Determine the (x, y) coordinate at the center of the cell enclosing the given text.  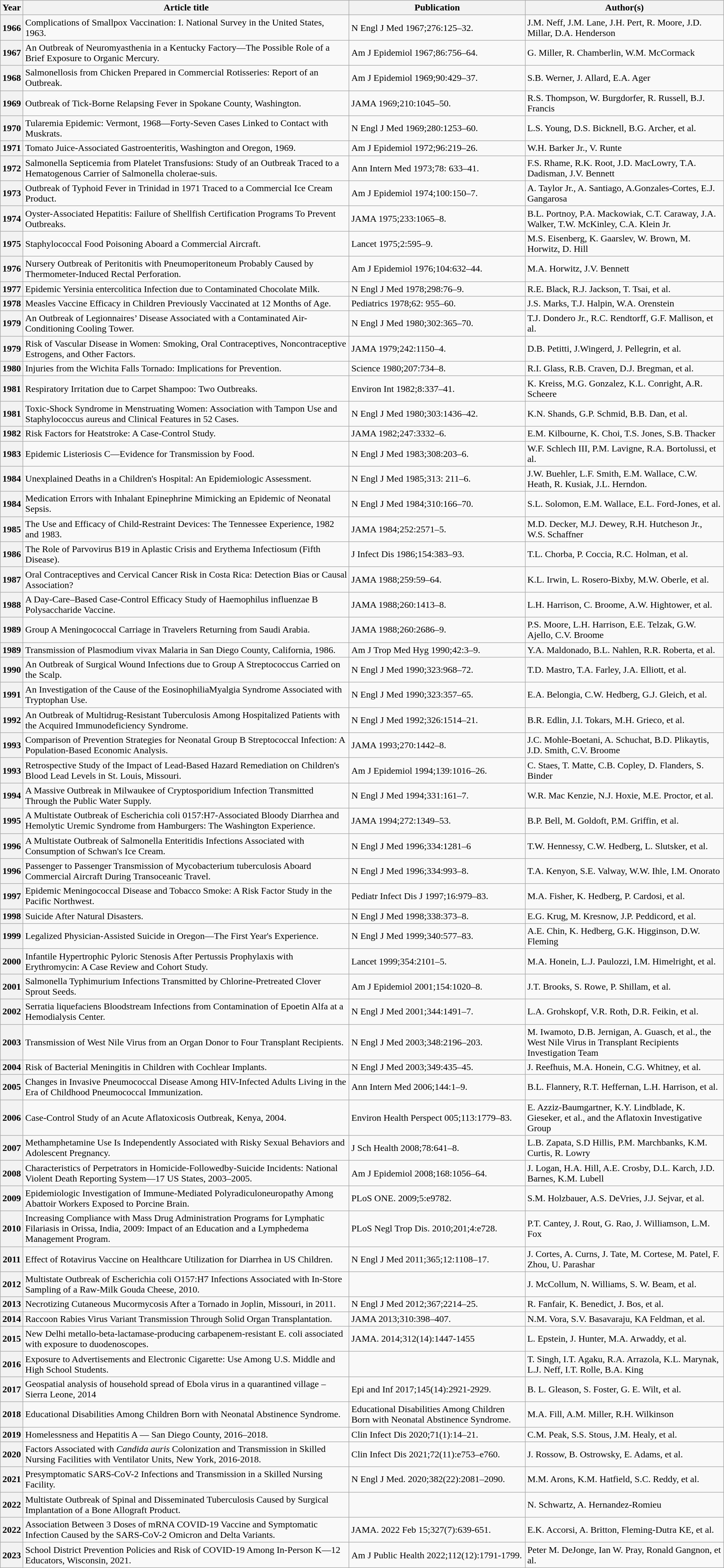
J Sch Health 2008;78:641–8. (437, 1148)
P.S. Moore, L.H. Harrison, E.E. Telzak, G.W. Ajello, C.V. Broome (624, 630)
Am J Epidemiol 2008;168:1056–64. (437, 1173)
A Day-Care–Based Case-Control Efficacy Study of Haemophilus influenzae B Polysaccharide Vaccine. (186, 604)
N Engl J Med 1994;331:161–7. (437, 795)
Infantile Hypertrophic Pyloric Stenosis After Pertussis Prophylaxis with Erythromycin: A Case Review and Cohort Study. (186, 961)
N Engl J Med 1984;310:166–70. (437, 504)
Epidemic Yersinia entercolitica Infection due to Contaminated Chocolate Milk. (186, 289)
K.N. Shands, G.P. Schmid, B.B. Dan, et al. (624, 414)
Year (12, 8)
Epi and Inf 2017;145(14):2921-2929. (437, 1389)
JAMA. 2022 Feb 15;327(7):639-651. (437, 1530)
Homelessness and Hepatitis A — San Diego County, 2016–2018. (186, 1434)
W.R. Mac Kenzie, N.J. Hoxie, M.E. Proctor, et al. (624, 795)
1988 (12, 604)
Pediatr Infect Dis J 1997;16:979–83. (437, 896)
B.L. Flannery, R.T. Heffernan, L.H. Harrison, et al. (624, 1087)
Staphylococcal Food Poisoning Aboard a Commercial Aircraft. (186, 244)
An Outbreak of Multidrug-Resistant Tuberculosis Among Hospitalized Patients with the Acquired Immunodeficiency Syndrome. (186, 720)
C. Staes, T. Matte, C.B. Copley, D. Flanders, S. Binder (624, 771)
Passenger to Passenger Transmission of Mycobacterium tuberculosis Aboard Commercial Aircraft During Transoceanic Travel. (186, 871)
N.M. Vora, S.V. Basavaraju, KA Feldman, et al. (624, 1319)
1994 (12, 795)
Clin Infect Dis 2021;72(11):e753–e760. (437, 1455)
JAMA 1994;272:1349–53. (437, 821)
J. Reefhuis, M.A. Honein, C.G. Whitney, et al. (624, 1067)
School District Prevention Policies and Risk of COVID-19 Among In-Person K—12 Educators, Wisconsin, 2021. (186, 1555)
Transmission of West Nile Virus from an Organ Donor to Four Transplant Recipients. (186, 1042)
Salmonella Typhimurium Infections Transmitted by Chlorine-Pretreated Clover Sprout Seeds. (186, 987)
1971 (12, 148)
2018 (12, 1414)
JAMA 1975;233:1065–8. (437, 218)
1995 (12, 821)
1982 (12, 434)
N Engl J Med 1983;308:203–6. (437, 453)
Retrospective Study of the Impact of Lead-Based Hazard Remediation on Children's Blood Lead Levels in St. Louis, Missouri. (186, 771)
Y.A. Maldonado, B.L. Nahlen, R.R. Roberta, et al. (624, 650)
N Engl J Med. 2020;382(22):2081–2090. (437, 1479)
N Engl J Med 1998;338:373–8. (437, 916)
R.E. Black, R.J. Jackson, T. Tsai, et al. (624, 289)
N Engl J Med 1990;323:968–72. (437, 670)
2014 (12, 1319)
1969 (12, 103)
Salmonellosis from Chicken Prepared in Commercial Rotisseries: Report of an Outbreak. (186, 78)
B.P. Bell, M. Goldoft, P.M. Griffin, et al. (624, 821)
N Engl J Med 2001;344:1491–7. (437, 1011)
S.L. Solomon, E.M. Wallace, E.L. Ford-Jones, et al. (624, 504)
2008 (12, 1173)
Respiratory Irritation due to Carpet Shampoo: Two Outbreaks. (186, 388)
N Engl J Med 1999;340:577–83. (437, 936)
M.D. Decker, M.J. Dewey, R.H. Hutcheson Jr., W.S. Schaffner (624, 529)
G. Miller, R. Chamberlin, W.M. McCormack (624, 53)
Outbreak of Typhoid Fever in Trinidad in 1971 Traced to a Commercial Ice Cream Product. (186, 193)
2007 (12, 1148)
N Engl J Med 1967;276:125–32. (437, 28)
2003 (12, 1042)
E.M. Kilbourne, K. Choi, T.S. Jones, S.B. Thacker (624, 434)
Peter M. DeJonge, Ian W. Pray, Ronald Gangnon, et al. (624, 1555)
M.A. Horwitz, J.V. Bennett (624, 268)
Necrotizing Cutaneous Mucormycosis After a Tornado in Joplin, Missouri, in 2011. (186, 1304)
T.A. Kenyon, S.E. Valway, W.W. Ihle, I.M. Onorato (624, 871)
Am J Trop Med Hyg 1990;42:3–9. (437, 650)
N Engl J Med 1990;323:357–65. (437, 695)
R.S. Thompson, W. Burgdorfer, R. Russell, B.J. Francis (624, 103)
Am J Epidemiol 1994;139:1016–26. (437, 771)
J. Logan, H.A. Hill, A.E. Crosby, D.L. Karch, J.D. Barnes, K.M. Lubell (624, 1173)
Legalized Physician-Assisted Suicide in Oregon—The First Year's Experience. (186, 936)
Am J Epidemiol 2001;154:1020–8. (437, 987)
T.J. Dondero Jr., R.C. Rendtorff, G.F. Mallison, et al. (624, 323)
E.A. Belongia, C.W. Hedberg, G.J. Gleich, et al. (624, 695)
M.A. Fill, A.M. Miller, R.H. Wilkinson (624, 1414)
N Engl J Med 1969;280:1253–60. (437, 128)
E. Azziz-Baumgartner, K.Y. Lindblade, K. Gieseker, et al., and the Aflatoxin Investigative Group (624, 1118)
W.F. Schlech III, P.M. Lavigne, R.A. Bortolussi, et al. (624, 453)
K. Kreiss, M.G. Gonzalez, K.L. Conright, A.R. Scheere (624, 388)
J.S. Marks, T.J. Halpin, W.A. Orenstein (624, 304)
1997 (12, 896)
Presymptomatic SARS-CoV-2 Infections and Transmission in a Skilled Nursing Facility. (186, 1479)
T.L. Chorba, P. Coccia, R.C. Holman, et al. (624, 554)
J.M. Neff, J.M. Lane, J.H. Pert, R. Moore, J.D. Millar, D.A. Henderson (624, 28)
Am J Epidemiol 1976;104:632–44. (437, 268)
N Engl J Med 1996;334:993–8. (437, 871)
Am J Epidemiol 1974;100:150–7. (437, 193)
Ann Intern Med 1973;78: 633–41. (437, 168)
Suicide After Natural Disasters. (186, 916)
JAMA 1969;210:1045–50. (437, 103)
A Multistate Outbreak of Salmonella Enteritidis Infections Associated with Consumption of Schwan's Ice Cream. (186, 846)
An Outbreak of Neuromyasthenia in a Kentucky Factory—The Possible Role of a Brief Exposure to Organic Mercury. (186, 53)
2015 (12, 1339)
F.S. Rhame, R.K. Root, J.D. MacLowry, T.A. Dadisman, J.V. Bennett (624, 168)
An Investigation of the Cause of the EosinophiliaMyalgia Syndrome Associated with Tryptophan Use. (186, 695)
1992 (12, 720)
M.A. Honein, L.J. Paulozzi, I.M. Himelright, et al. (624, 961)
Tomato Juice-Associated Gastroenteritis, Washington and Oregon, 1969. (186, 148)
E.G. Krug, M. Kresnow, J.P. Peddicord, et al. (624, 916)
Nursery Outbreak of Peritonitis with Pneumoperitoneum Probably Caused by Thermometer-Induced Rectal Perforation. (186, 268)
B.R. Edlin, J.I. Tokars, M.H. Grieco, et al. (624, 720)
N Engl J Med 1992;326:1514–21. (437, 720)
1990 (12, 670)
N Engl J Med 1996;334:1281–6 (437, 846)
A. Taylor Jr., A. Santiago, A.Gonzales-Cortes, E.J. Gangarosa (624, 193)
1987 (12, 580)
The Role of Parvovirus B19 in Aplastic Crisis and Erythema Infectiosum (Fifth Disease). (186, 554)
1972 (12, 168)
2012 (12, 1284)
2010 (12, 1229)
Oyster-Associated Hepatitis: Failure of Shellfish Certification Programs To Prevent Outbreaks. (186, 218)
Toxic-Shock Syndrome in Menstruating Women: Association with Tampon Use and Staphylococcus aureus and Clinical Features in 52 Cases. (186, 414)
1991 (12, 695)
M.A. Fisher, K. Hedberg, P. Cardosi, et al. (624, 896)
A Massive Outbreak in Milwaukee of Cryptosporidium Infection Transmitted Through the Public Water Supply. (186, 795)
R.I. Glass, R.B. Craven, D.J. Bregman, et al. (624, 369)
L.H. Harrison, C. Broome, A.W. Hightower, et al. (624, 604)
S.B. Werner, J. Allard, E.A. Ager (624, 78)
B.L. Portnoy, P.A. Mackowiak, C.T. Caraway, J.A. Walker, T.W. McKinley, C.A. Klein Jr. (624, 218)
1999 (12, 936)
Medication Errors with Inhalant Epinephrine Mimicking an Epidemic of Neonatal Sepsis. (186, 504)
JAMA 1979;242:1150–4. (437, 349)
2020 (12, 1455)
JAMA 2013;310:398–407. (437, 1319)
Epidemic Listeriosis C—Evidence for Transmission by Food. (186, 453)
JAMA 1982;247:3332–6. (437, 434)
C.M. Peak, S.S. Stous, J.M. Healy, et al. (624, 1434)
J.T. Brooks, S. Rowe, P. Shillam, et al. (624, 987)
T. Singh, I.T. Agaku, R.A. Arrazola, K.L. Marynak, L.J. Neff, I.T. Rolle, B.A. King (624, 1364)
N Engl J Med 2012;367;2214–25. (437, 1304)
Risk of Bacterial Meningitis in Children with Cochlear Implants. (186, 1067)
JAMA 1988;260:2686–9. (437, 630)
1977 (12, 289)
PLoS ONE. 2009;5:e9782. (437, 1199)
JAMA. 2014;312(14):1447-1455 (437, 1339)
J.W. Buehler, L.F. Smith, E.M. Wallace, C.W. Heath, R. Kusiak, J.L. Herndon. (624, 479)
Author(s) (624, 8)
Am J Epidemiol 1967;86:756–64. (437, 53)
2017 (12, 1389)
1986 (12, 554)
2006 (12, 1118)
1985 (12, 529)
Characteristics of Perpetrators in Homicide-Followedby-Suicide Incidents: National Violent Death Reporting System—17 US States, 2003–2005. (186, 1173)
1975 (12, 244)
S.M. Holzbauer, A.S. DeVries, J.J. Sejvar, et al. (624, 1199)
L.A. Grohskopf, V.R. Roth, D.R. Feikin, et al. (624, 1011)
Case-Control Study of an Acute Aflatoxicosis Outbreak, Kenya, 2004. (186, 1118)
Risk of Vascular Disease in Women: Smoking, Oral Contraceptives, Noncontraceptive Estrogens, and Other Factors. (186, 349)
Science 1980;207:734–8. (437, 369)
Lancet 1975;2:595–9. (437, 244)
Factors Associated with Candida auris Colonization and Transmission in Skilled Nursing Facilities with Ventilator Units, New York, 2016-2018. (186, 1455)
Group A Meningococcal Carriage in Travelers Returning from Saudi Arabia. (186, 630)
K.L. Irwin, L. Rosero-Bixby, M.W. Oberle, et al. (624, 580)
Measles Vaccine Efficacy in Children Previously Vaccinated at 12 Months of Age. (186, 304)
L. Epstein, J. Hunter, M.A. Arwaddy, et al. (624, 1339)
Publication (437, 8)
M.M. Arons, K.M. Hatfield, S.C. Reddy, et al. (624, 1479)
Clin Infect Dis 2020;71(1):14–21. (437, 1434)
W.H. Barker Jr., V. Runte (624, 148)
Comparison of Prevention Strategies for Neonatal Group B Streptococcal Infection: A Population-Based Economic Analysis. (186, 745)
N Engl J Med 1980;303:1436–42. (437, 414)
Epidemiologic Investigation of Immune-Mediated Polyradiculoneuropathy Among Abattoir Workers Exposed to Porcine Brain. (186, 1199)
N. Schwartz, A. Hernandez-Romieu (624, 1505)
T.W. Hennessy, C.W. Hedberg, L. Slutsker, et al. (624, 846)
JAMA 1984;252:2571–5. (437, 529)
2000 (12, 961)
Injuries from the Wichita Falls Tornado: Implications for Prevention. (186, 369)
JAMA 1993;270:1442–8. (437, 745)
J. McCollum, N. Williams, S. W. Beam, et al. (624, 1284)
L.B. Zapata, S.D Hillis, P.M. Marchbanks, K.M. Curtis, R. Lowry (624, 1148)
J. Rossow, B. Ostrowsky, E. Adams, et al. (624, 1455)
R. Fanfair, K. Benedict, J. Bos, et al. (624, 1304)
Environ Int 1982;8:337–41. (437, 388)
Article title (186, 8)
1976 (12, 268)
2013 (12, 1304)
N Engl J Med 1980;302:365–70. (437, 323)
Ann Intern Med 2006;144:1–9. (437, 1087)
Environ Health Perspect 005;113:1779–83. (437, 1118)
P.T. Cantey, J. Rout, G. Rao, J. Williamson, L.M. Fox (624, 1229)
Effect of Rotavirus Vaccine on Healthcare Utilization for Diarrhea in US Children. (186, 1259)
2001 (12, 987)
An Outbreak of Surgical Wound Infections due to Group A Streptococcus Carried on the Scalp. (186, 670)
2004 (12, 1067)
1978 (12, 304)
1980 (12, 369)
2021 (12, 1479)
Raccoon Rabies Virus Variant Transmission Through Solid Organ Transplantation. (186, 1319)
1974 (12, 218)
Outbreak of Tick-Borne Relapsing Fever in Spokane County, Washington. (186, 103)
J. Cortes, A. Curns, J. Tate, M. Cortese, M. Patel, F. Zhou, U. Parashar (624, 1259)
N Engl J Med 2003;348:2196–203. (437, 1042)
Am J Epidemiol 1972;96:219–26. (437, 148)
Oral Contraceptives and Cervical Cancer Risk in Costa Rica: Detection Bias or Causal Association? (186, 580)
JAMA 1988;259:59–64. (437, 580)
Serratia liquefaciens Bloodstream Infections from Contamination of Epoetin Alfa at a Hemodialysis Center. (186, 1011)
E.K. Accorsi, A. Britton, Fleming-Dutra KE, et al. (624, 1530)
Am J Epidemiol 1969;90:429–37. (437, 78)
Risk Factors for Heatstroke: A Case-Control Study. (186, 434)
L.S. Young, D.S. Bicknell, B.G. Archer, et al. (624, 128)
1968 (12, 78)
Association Between 3 Doses of mRNA COVID-19 Vaccine and Symptomatic Infection Caused by the SARS-CoV-2 Omicron and Delta Variants. (186, 1530)
Geospatial analysis of household spread of Ebola virus in a quarantined village – Sierra Leone, 2014 (186, 1389)
2005 (12, 1087)
Complications of Smallpox Vaccination: I. National Survey in the United States, 1963. (186, 28)
Am J Public Health 2022;112(12):1791-1799. (437, 1555)
1973 (12, 193)
Salmonella Septicemia from Platelet Transfusions: Study of an Outbreak Traced to a Hematogenous Carrier of Salmonella cholerae-suis. (186, 168)
1983 (12, 453)
1998 (12, 916)
2016 (12, 1364)
A.E. Chin, K. Hedberg, G.K. Higginson, D.W. Fleming (624, 936)
Transmission of Plasmodium vivax Malaria in San Diego County, California, 1986. (186, 650)
Changes in Invasive Pneumococcal Disease Among HIV-Infected Adults Living in the Era of Childhood Pneumococcal Immunization. (186, 1087)
J Infect Dis 1986;154:383–93. (437, 554)
N Engl J Med 2003;349:435–45. (437, 1067)
N Engl J Med 2011;365;12:1108–17. (437, 1259)
2009 (12, 1199)
N Engl J Med 1985;313: 211–6. (437, 479)
1970 (12, 128)
Epidemic Meningococcal Disease and Tobacco Smoke: A Risk Factor Study in the Pacific Northwest. (186, 896)
Methamphetamine Use Is Independently Associated with Risky Sexual Behaviors and Adolescent Pregnancy. (186, 1148)
The Use and Efficacy of Child-Restraint Devices: The Tennessee Experience, 1982 and 1983. (186, 529)
1967 (12, 53)
Exposure to Advertisements and Electronic Cigarette: Use Among U.S. Middle and High School Students. (186, 1364)
2002 (12, 1011)
2011 (12, 1259)
New Delhi metallo-beta-lactamase-producing carbapenem-resistant E. coli associated with exposure to duodenoscopes. (186, 1339)
T.D. Mastro, T.A. Farley, J.A. Elliott, et al. (624, 670)
PLoS Negl Trop Dis. 2010;201;4:e728. (437, 1229)
2019 (12, 1434)
Unexplained Deaths in a Children's Hospital: An Epidemiologic Assessment. (186, 479)
J.C. Mohle-Boetani, A. Schuchat, B.D. Plikaytis, J.D. Smith, C.V. Broome (624, 745)
D.B. Petitti, J.Wingerd, J. Pellegrin, et al. (624, 349)
B. L. Gleason, S. Foster, G. E. Wilt, et al. (624, 1389)
Pediatrics 1978;62: 955–60. (437, 304)
Tularemia Epidemic: Vermont, 1968—Forty-Seven Cases Linked to Contact with Muskrats. (186, 128)
M. Iwamoto, D.B. Jernigan, A. Guasch, et al., the West Nile Virus in Transplant Recipients Investigation Team (624, 1042)
Multistate Outbreak of Spinal and Disseminated Tuberculosis Caused by Surgical Implantation of a Bone Allograft Product. (186, 1505)
Multistate Outbreak of Escherichia coli O157:H7 Infections Associated with In-Store Sampling of a Raw-Milk Gouda Cheese, 2010. (186, 1284)
N Engl J Med 1978;298:76–9. (437, 289)
An Outbreak of Legionnaires’ Disease Associated with a Contaminated Air-Conditioning Cooling Tower. (186, 323)
2023 (12, 1555)
M.S. Eisenberg, K. Gaarslev, W. Brown, M. Horwitz, D. Hill (624, 244)
JAMA 1988;260:1413–8. (437, 604)
Lancet 1999;354:2101–5. (437, 961)
1966 (12, 28)
